Pinpoint the cell where the given text exists, returning its (X, Y) midpoint coordinate. 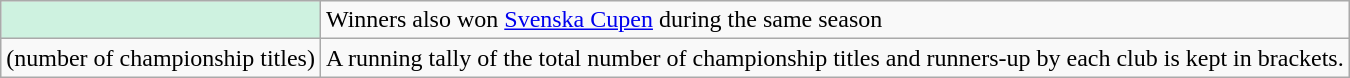
A running tally of the total number of championship titles and runners-up by each club is kept in brackets. (834, 58)
(number of championship titles) (161, 58)
Winners also won Svenska Cupen during the same season (834, 20)
